Determine the [X, Y] coordinate at the center of the cell enclosing the given text.  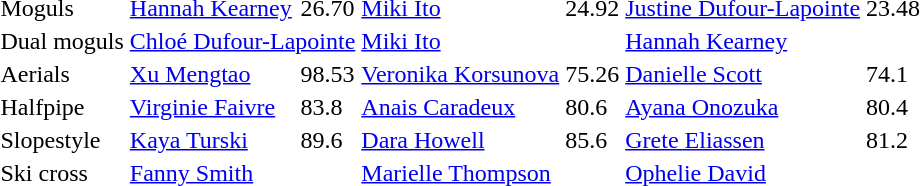
98.53 [328, 74]
Grete Eliassen [743, 140]
Miki Ito [490, 41]
Veronika Korsunova [460, 74]
89.6 [328, 140]
Chloé Dufour-Lapointe [242, 41]
Kaya Turski [212, 140]
Ayana Onozuka [743, 107]
75.26 [592, 74]
80.6 [592, 107]
Virginie Faivre [212, 107]
85.6 [592, 140]
Dara Howell [460, 140]
Danielle Scott [743, 74]
Xu Mengtao [212, 74]
83.8 [328, 107]
Anais Caradeux [460, 107]
